Return [x, y] of the center of cell containing provided text 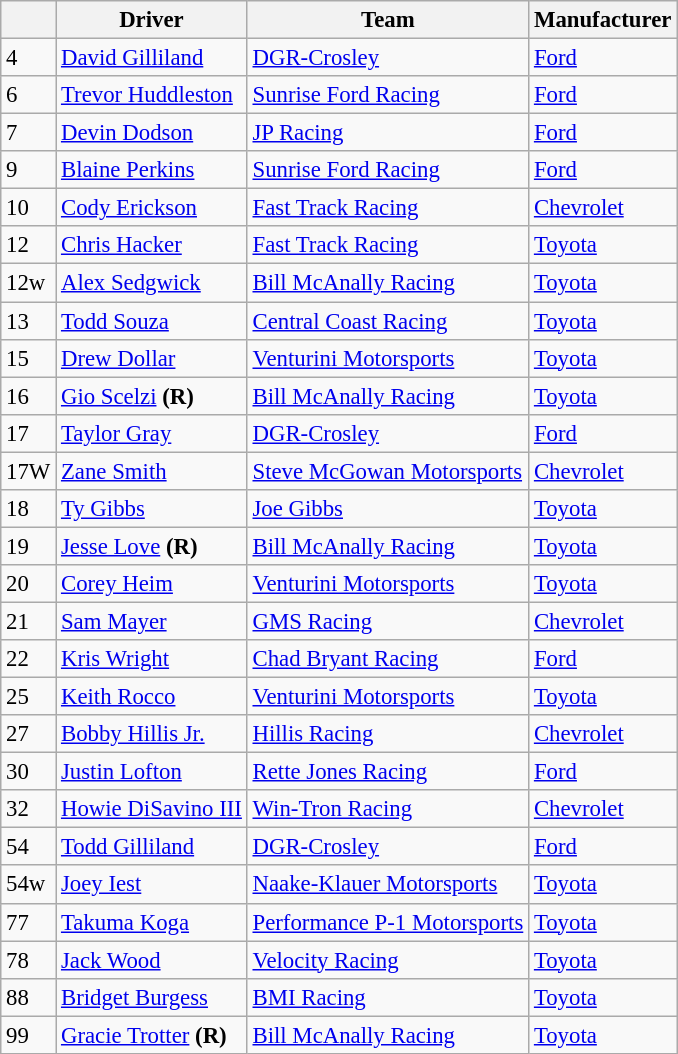
Bridget Burgess [152, 997]
Driver [152, 20]
Drew Dollar [152, 358]
Howie DiSavino III [152, 809]
25 [28, 697]
6 [28, 95]
77 [28, 922]
Joey Iest [152, 885]
7 [28, 133]
Takuma Koga [152, 922]
Win-Tron Racing [388, 809]
10 [28, 208]
Ty Gibbs [152, 509]
12w [28, 283]
Gracie Trotter (R) [152, 1035]
54w [28, 885]
Joe Gibbs [388, 509]
Gio Scelzi (R) [152, 396]
Devin Dodson [152, 133]
18 [28, 509]
20 [28, 584]
Velocity Racing [388, 960]
Hillis Racing [388, 734]
Chad Bryant Racing [388, 659]
BMI Racing [388, 997]
32 [28, 809]
Rette Jones Racing [388, 772]
Kris Wright [152, 659]
Jack Wood [152, 960]
9 [28, 170]
Corey Heim [152, 584]
13 [28, 321]
Todd Gilliland [152, 847]
Manufacturer [603, 20]
Alex Sedgwick [152, 283]
99 [28, 1035]
Jesse Love (R) [152, 546]
GMS Racing [388, 621]
Central Coast Racing [388, 321]
Zane Smith [152, 471]
Trevor Huddleston [152, 95]
Blaine Perkins [152, 170]
Keith Rocco [152, 697]
Sam Mayer [152, 621]
Team [388, 20]
27 [28, 734]
Taylor Gray [152, 433]
Bobby Hillis Jr. [152, 734]
22 [28, 659]
54 [28, 847]
Todd Souza [152, 321]
Steve McGowan Motorsports [388, 471]
78 [28, 960]
Justin Lofton [152, 772]
15 [28, 358]
12 [28, 245]
Naake-Klauer Motorsports [388, 885]
David Gilliland [152, 58]
17W [28, 471]
JP Racing [388, 133]
88 [28, 997]
19 [28, 546]
16 [28, 396]
Performance P-1 Motorsports [388, 922]
Chris Hacker [152, 245]
4 [28, 58]
Cody Erickson [152, 208]
21 [28, 621]
17 [28, 433]
30 [28, 772]
